Scan for the cell matching the given text and deliver its (X, Y) coordinate at center. 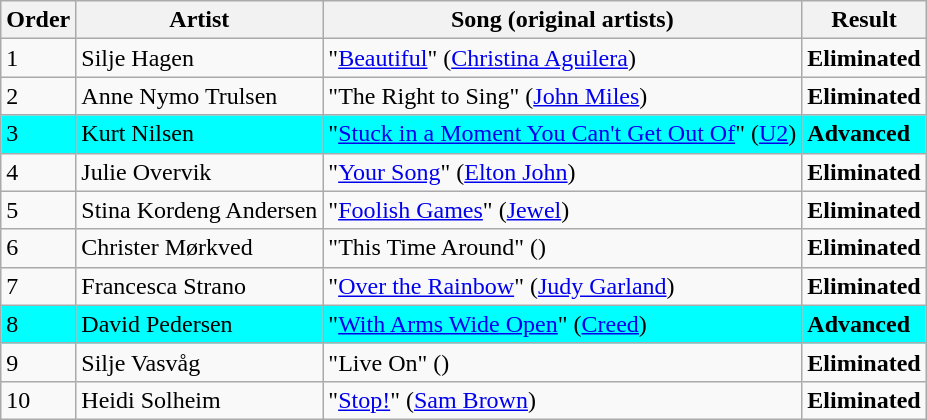
Order (38, 20)
2 (38, 96)
1 (38, 58)
7 (38, 286)
"This Time Around" () (562, 248)
Christer Mørkved (200, 248)
3 (38, 134)
Silje Hagen (200, 58)
Artist (200, 20)
"Stuck in a Moment You Can't Get Out Of" (U2) (562, 134)
Result (864, 20)
9 (38, 362)
Heidi Solheim (200, 400)
"The Right to Sing" (John Miles) (562, 96)
"Beautiful" (Christina Aguilera) (562, 58)
"Over the Rainbow" (Judy Garland) (562, 286)
"With Arms Wide Open" (Creed) (562, 324)
6 (38, 248)
Song (original artists) (562, 20)
"Live On" () (562, 362)
8 (38, 324)
Julie Overvik (200, 172)
Kurt Nilsen (200, 134)
Stina Kordeng Andersen (200, 210)
"Foolish Games" (Jewel) (562, 210)
Silje Vasvåg (200, 362)
5 (38, 210)
David Pedersen (200, 324)
4 (38, 172)
10 (38, 400)
Anne Nymo Trulsen (200, 96)
Francesca Strano (200, 286)
"Stop!" (Sam Brown) (562, 400)
"Your Song" (Elton John) (562, 172)
